Identify which cell holds the provided text, then report its (x, y) central coordinate. 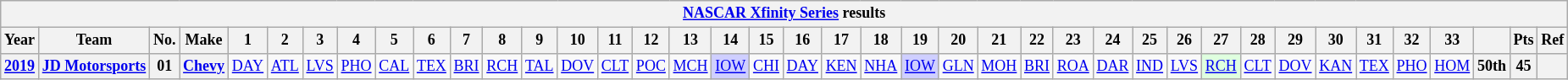
MOH (1000, 66)
3 (320, 40)
9 (540, 40)
31 (1375, 40)
5 (395, 40)
IND (1150, 66)
MCH (690, 66)
Team (93, 40)
JD Motorsports (93, 66)
26 (1184, 40)
4 (356, 40)
28 (1257, 40)
45 (1523, 66)
1 (247, 40)
16 (802, 40)
CHI (767, 66)
33 (1452, 40)
DAR (1113, 66)
14 (730, 40)
CAL (395, 66)
27 (1221, 40)
13 (690, 40)
2 (285, 40)
19 (920, 40)
TAL (540, 66)
Pts (1523, 40)
12 (651, 40)
HOM (1452, 66)
KEN (841, 66)
Chevy (204, 66)
2019 (20, 66)
7 (466, 40)
20 (958, 40)
ROA (1072, 66)
25 (1150, 40)
17 (841, 40)
KAN (1336, 66)
15 (767, 40)
11 (615, 40)
32 (1411, 40)
Year (20, 40)
21 (1000, 40)
30 (1336, 40)
NASCAR Xfinity Series results (784, 13)
23 (1072, 40)
24 (1113, 40)
50th (1493, 66)
18 (881, 40)
01 (164, 66)
Ref (1553, 40)
22 (1037, 40)
NHA (881, 66)
10 (578, 40)
6 (432, 40)
ATL (285, 66)
GLN (958, 66)
29 (1295, 40)
Make (204, 40)
No. (164, 40)
POC (651, 66)
8 (502, 40)
